Search for the cell housing the specified text and yield its [x, y] center coordinate. 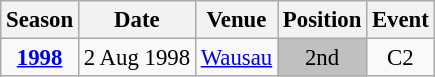
Date [136, 20]
1998 [40, 58]
Event [401, 20]
Season [40, 20]
Wausau [236, 58]
Venue [236, 20]
2 Aug 1998 [136, 58]
C2 [401, 58]
Position [322, 20]
2nd [322, 58]
